Extract the (x, y) coordinate from the center of the cell holding the provided text.  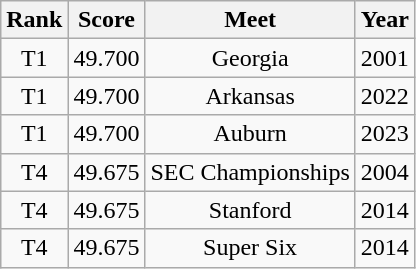
Georgia (250, 58)
2001 (384, 58)
2023 (384, 134)
Year (384, 20)
2004 (384, 172)
2022 (384, 96)
Score (106, 20)
SEC Championships (250, 172)
Rank (34, 20)
Meet (250, 20)
Auburn (250, 134)
Arkansas (250, 96)
Stanford (250, 210)
Super Six (250, 248)
